Scan for the cell matching the given text and deliver its (X, Y) coordinate at center. 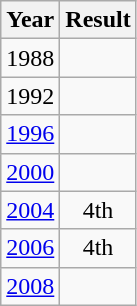
Year (30, 20)
2004 (30, 210)
1992 (30, 96)
2008 (30, 286)
1996 (30, 134)
2000 (30, 172)
Result (98, 20)
1988 (30, 58)
2006 (30, 248)
